Capture the cell that displays the provided text and extract its (X, Y) central coordinate. 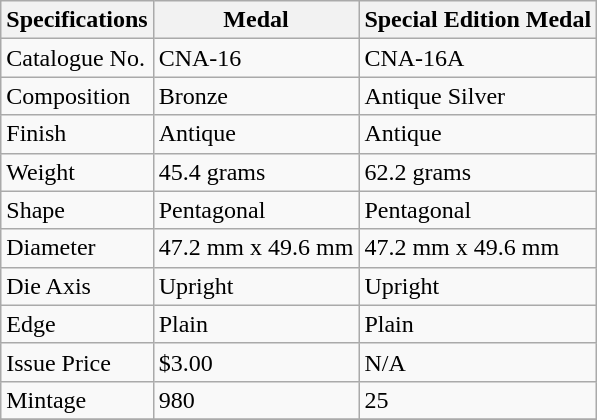
CNA-16 (256, 58)
Issue Price (77, 362)
Catalogue No. (77, 58)
Mintage (77, 400)
$3.00 (256, 362)
Shape (77, 210)
Specifications (77, 20)
Finish (77, 134)
980 (256, 400)
N/A (478, 362)
Diameter (77, 248)
25 (478, 400)
Medal (256, 20)
Edge (77, 324)
Antique Silver (478, 96)
Special Edition Medal (478, 20)
Composition (77, 96)
62.2 grams (478, 172)
45.4 grams (256, 172)
CNA-16A (478, 58)
Die Axis (77, 286)
Bronze (256, 96)
Weight (77, 172)
